Search for the cell housing the specified text and yield its (x, y) center coordinate. 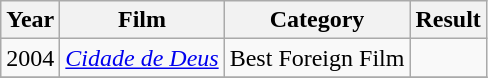
2004 (30, 58)
Category (317, 20)
Film (142, 20)
Cidade de Deus (142, 58)
Year (30, 20)
Result (448, 20)
Best Foreign Film (317, 58)
